Provide the [x, y] coordinate of the cell's center where the given text is located.  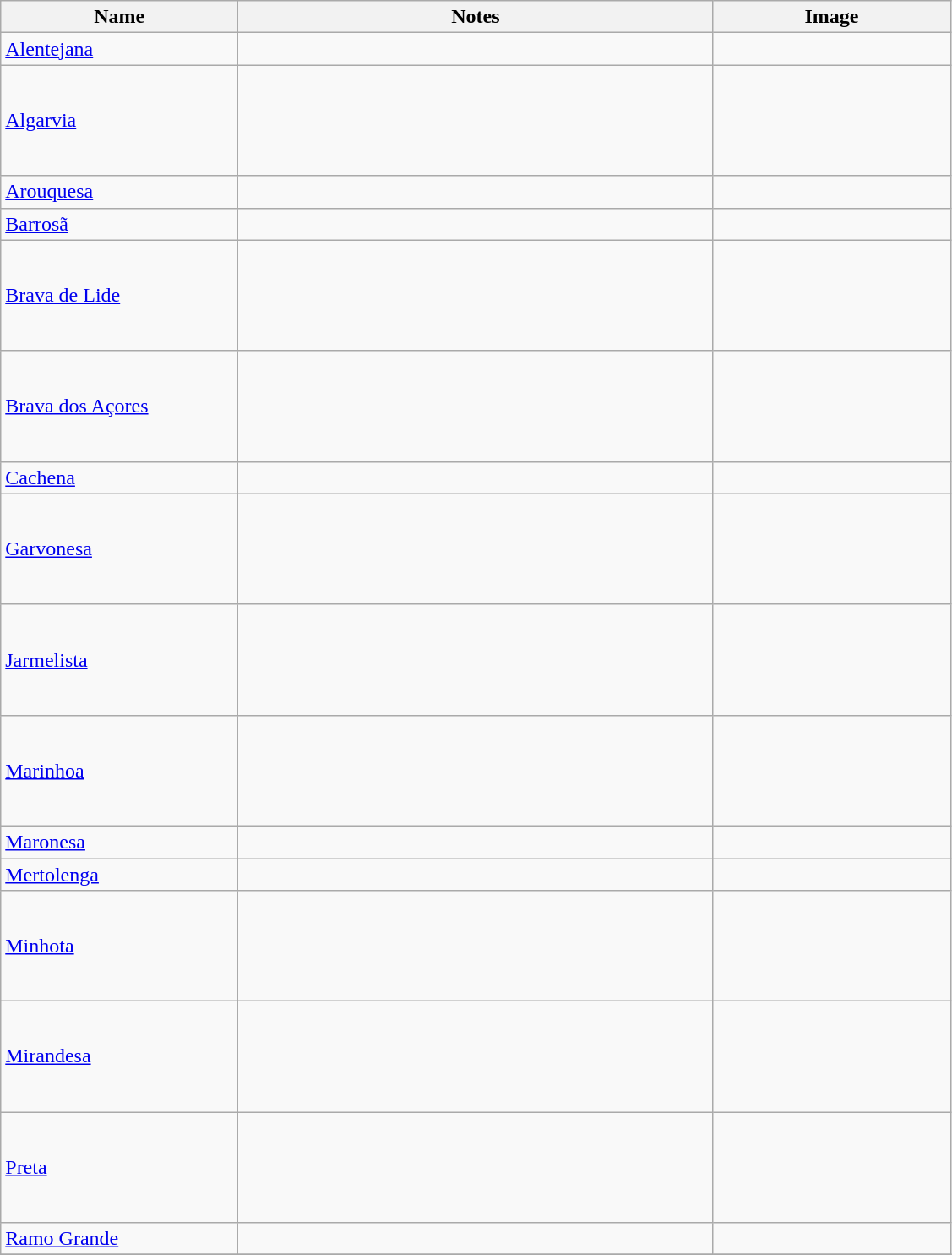
Minhota [120, 947]
Brava de Lide [120, 296]
Barrosã [120, 224]
Mirandesa [120, 1056]
Arouquesa [120, 192]
Brava dos Açores [120, 406]
Image [831, 17]
Alentejana [120, 49]
Ramo Grande [120, 1239]
Maronesa [120, 842]
Name [120, 17]
Preta [120, 1168]
Algarvia [120, 120]
Garvonesa [120, 549]
Notes [476, 17]
Mertolenga [120, 875]
Jarmelista [120, 659]
Marinhoa [120, 771]
Cachena [120, 477]
